Extract the [X, Y] coordinate from the center of the cell holding the provided text.  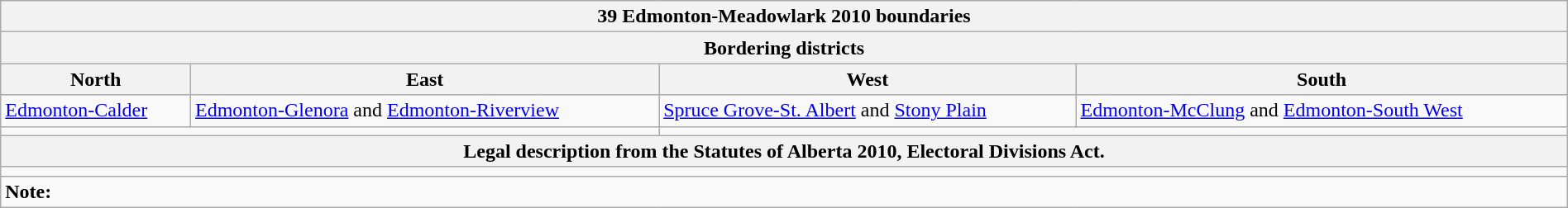
West [868, 79]
Edmonton-McClung and Edmonton-South West [1322, 111]
East [425, 79]
North [96, 79]
39 Edmonton-Meadowlark 2010 boundaries [784, 17]
Bordering districts [784, 48]
Note: [784, 191]
Spruce Grove-St. Albert and Stony Plain [868, 111]
Edmonton-Calder [96, 111]
Legal description from the Statutes of Alberta 2010, Electoral Divisions Act. [784, 151]
Edmonton-Glenora and Edmonton-Riverview [425, 111]
South [1322, 79]
